From the cell containing the given text, extract its center point as [X, Y] coordinate. 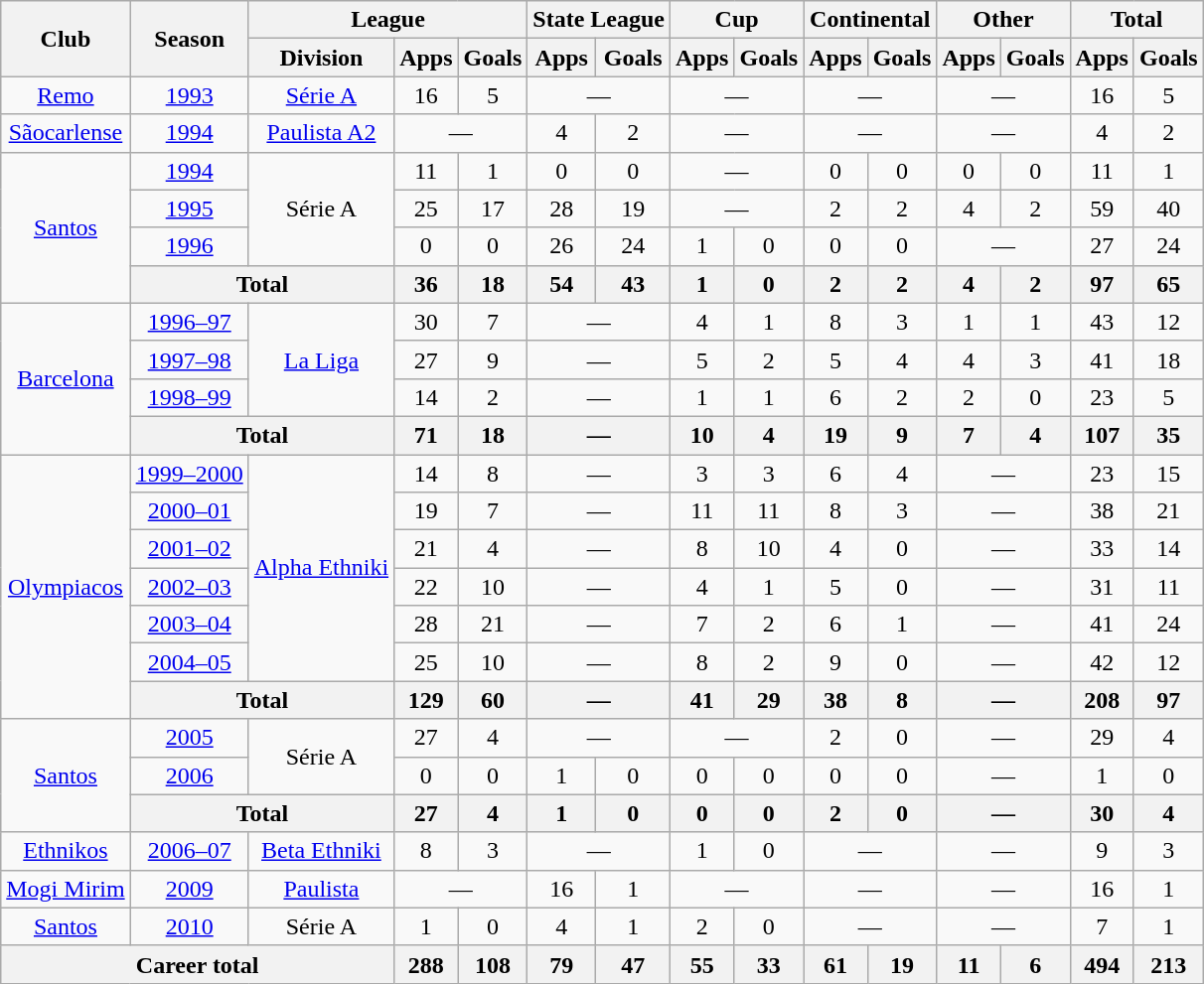
1996 [189, 246]
1998–99 [189, 397]
2002–03 [189, 587]
1993 [189, 95]
Division [321, 58]
State League [599, 20]
Paulista A2 [321, 133]
71 [426, 435]
2000–01 [189, 511]
1996–97 [189, 322]
2005 [189, 738]
Olympiacos [66, 587]
Remo [66, 95]
17 [493, 209]
60 [493, 700]
55 [702, 964]
2003–04 [189, 625]
Other [1003, 20]
2006 [189, 775]
2001–02 [189, 549]
Club [66, 39]
494 [1102, 964]
107 [1102, 435]
Continental [870, 20]
La Liga [321, 359]
Beta Ethniki [321, 851]
Sãocarlense [66, 133]
Paulista [321, 889]
1995 [189, 209]
Alpha Ethniki [321, 568]
1997–98 [189, 359]
2004–05 [189, 662]
42 [1102, 662]
288 [426, 964]
208 [1102, 700]
47 [634, 964]
59 [1102, 209]
61 [835, 964]
Mogi Mirim [66, 889]
Season [189, 39]
15 [1168, 474]
Cup [737, 20]
League [387, 20]
213 [1168, 964]
2009 [189, 889]
129 [426, 700]
31 [1102, 587]
54 [562, 284]
79 [562, 964]
1999–2000 [189, 474]
Barcelona [66, 378]
26 [562, 246]
2006–07 [189, 851]
Career total [198, 964]
108 [493, 964]
40 [1168, 209]
2010 [189, 926]
22 [426, 587]
35 [1168, 435]
65 [1168, 284]
36 [426, 284]
Ethnikos [66, 851]
